Provide the [x, y] coordinate of the cell's center where the given text is located.  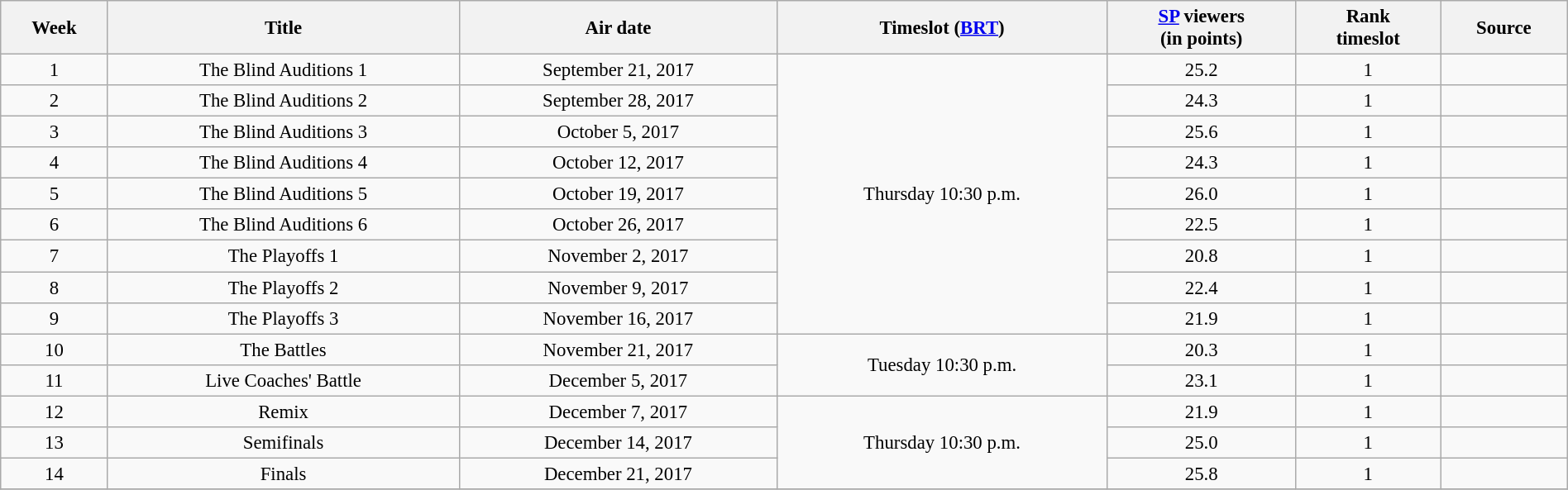
The Playoffs 2 [283, 288]
Tuesday 10:30 p.m. [943, 365]
10 [55, 350]
7 [55, 256]
13 [55, 443]
November 21, 2017 [619, 350]
December 21, 2017 [619, 473]
26.0 [1201, 194]
October 26, 2017 [619, 226]
6 [55, 226]
November 9, 2017 [619, 288]
Remix [283, 412]
25.8 [1201, 473]
October 5, 2017 [619, 132]
25.6 [1201, 132]
Semifinals [283, 443]
The Playoffs 3 [283, 318]
Title [283, 28]
22.4 [1201, 288]
20.3 [1201, 350]
The Blind Auditions 5 [283, 194]
Timeslot (BRT) [943, 28]
December 14, 2017 [619, 443]
4 [55, 163]
The Blind Auditions 1 [283, 70]
November 16, 2017 [619, 318]
The Blind Auditions 4 [283, 163]
5 [55, 194]
8 [55, 288]
12 [55, 412]
November 2, 2017 [619, 256]
Source [1504, 28]
22.5 [1201, 226]
25.0 [1201, 443]
Finals [283, 473]
September 28, 2017 [619, 101]
The Blind Auditions 3 [283, 132]
Week [55, 28]
The Battles [283, 350]
23.1 [1201, 380]
Ranktimeslot [1368, 28]
The Blind Auditions 6 [283, 226]
2 [55, 101]
14 [55, 473]
October 12, 2017 [619, 163]
The Playoffs 1 [283, 256]
Live Coaches' Battle [283, 380]
9 [55, 318]
25.2 [1201, 70]
3 [55, 132]
December 7, 2017 [619, 412]
September 21, 2017 [619, 70]
SP viewers(in points) [1201, 28]
October 19, 2017 [619, 194]
December 5, 2017 [619, 380]
11 [55, 380]
20.8 [1201, 256]
The Blind Auditions 2 [283, 101]
Air date [619, 28]
